Provide the (X, Y) coordinate of the cell's center where the given text is located.  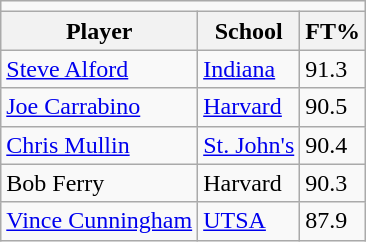
FT% (333, 31)
Steve Alford (100, 69)
Bob Ferry (100, 183)
91.3 (333, 69)
Indiana (249, 69)
Joe Carrabino (100, 107)
87.9 (333, 221)
Vince Cunningham (100, 221)
Chris Mullin (100, 145)
UTSA (249, 221)
90.4 (333, 145)
90.5 (333, 107)
St. John's (249, 145)
90.3 (333, 183)
School (249, 31)
Player (100, 31)
